Search for the cell housing the specified text and yield its [X, Y] center coordinate. 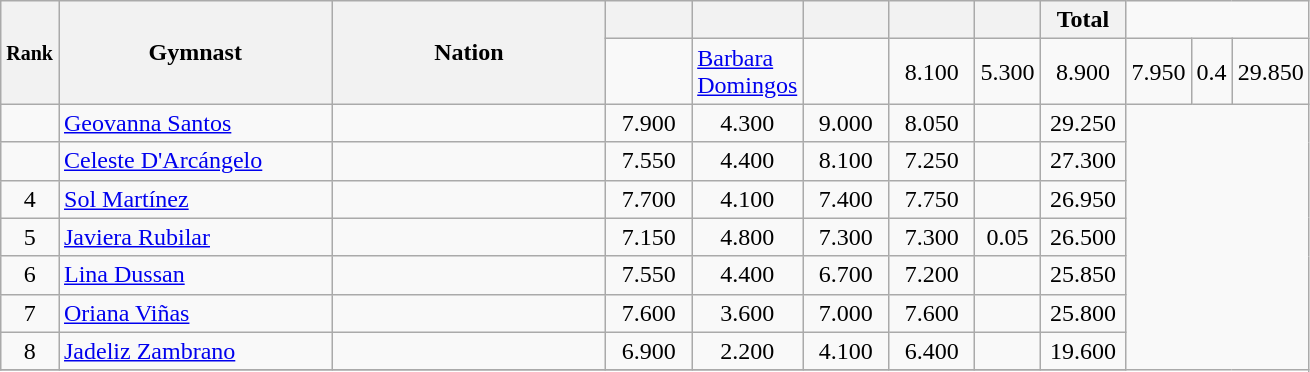
6 [30, 275]
7.700 [649, 199]
7.950 [1158, 72]
25.850 [1083, 275]
4 [30, 199]
Barbara Domingos [748, 72]
Celeste D'Arcángelo [195, 161]
7.900 [649, 123]
4.800 [748, 237]
6.400 [932, 351]
25.800 [1083, 313]
5.300 [1008, 72]
8.900 [1083, 72]
Rank [30, 52]
0.05 [1008, 237]
7.400 [846, 199]
Javiera Rubilar [195, 237]
7.200 [932, 275]
Lina Dussan [195, 275]
8 [30, 351]
6.900 [649, 351]
2.200 [748, 351]
26.950 [1083, 199]
Oriana Viñas [195, 313]
7.250 [932, 161]
5 [30, 237]
0.4 [1212, 72]
27.300 [1083, 161]
4.300 [748, 123]
6.700 [846, 275]
Sol Martínez [195, 199]
7.150 [649, 237]
7.000 [846, 313]
19.600 [1083, 351]
7 [30, 313]
29.850 [1270, 72]
29.250 [1083, 123]
7.750 [932, 199]
Gymnast [195, 52]
Total [1083, 20]
3.600 [748, 313]
Nation [469, 52]
8.050 [932, 123]
Jadeliz Zambrano [195, 351]
9.000 [846, 123]
26.500 [1083, 237]
Geovanna Santos [195, 123]
